Return the (X, Y) coordinate for the center point of the cell that contains the specified text.  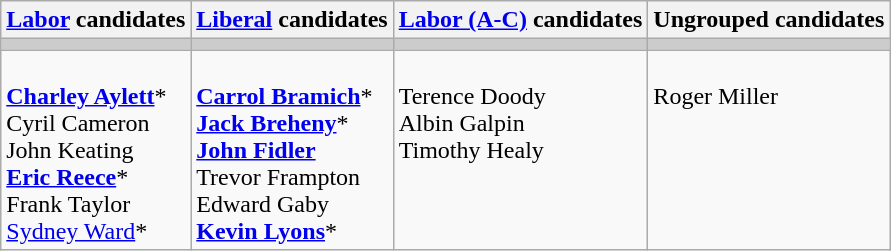
Charley Aylett* Cyril Cameron John Keating Eric Reece* Frank Taylor Sydney Ward* (96, 150)
Roger Miller (769, 150)
Carrol Bramich* Jack Breheny* John Fidler Trevor Frampton Edward Gaby Kevin Lyons* (292, 150)
Liberal candidates (292, 20)
Labor candidates (96, 20)
Labor (A-C) candidates (520, 20)
Terence Doody Albin Galpin Timothy Healy (520, 150)
Ungrouped candidates (769, 20)
